Capture the cell that displays the provided text and extract its (x, y) central coordinate. 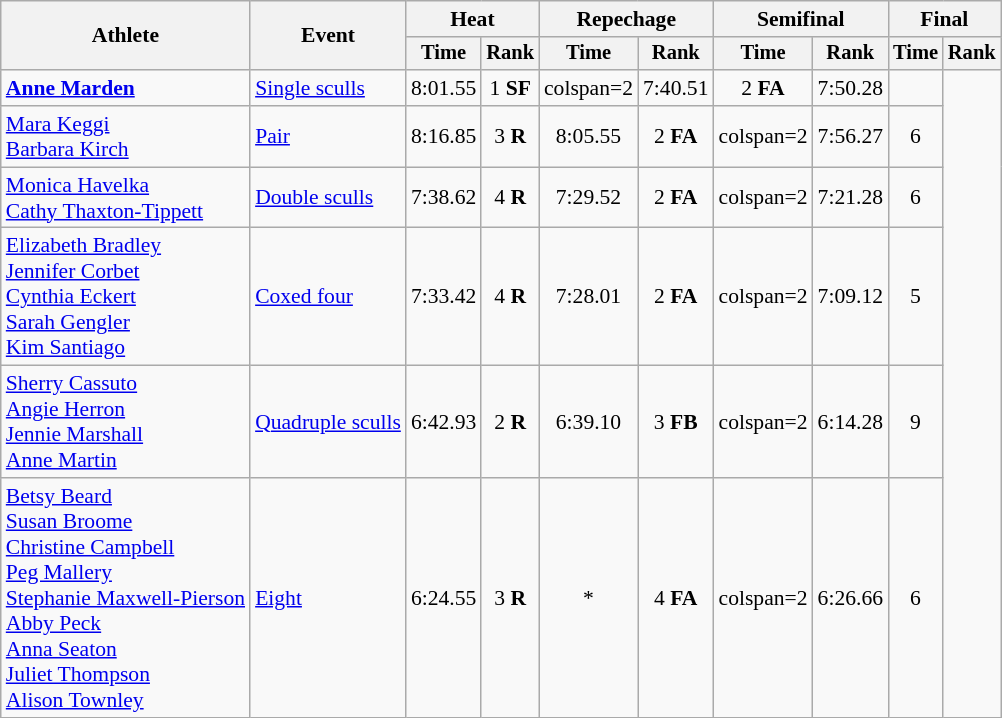
Final (944, 19)
7:56.27 (850, 136)
Quadruple sculls (328, 422)
Monica HavelkaCathy Thaxton-Tippett (126, 198)
5 (916, 297)
Coxed four (328, 297)
8:05.55 (588, 136)
Athlete (126, 36)
* (588, 598)
8:16.85 (444, 136)
4 FA (676, 598)
2 R (510, 422)
7:09.12 (850, 297)
Eight (328, 598)
6:14.28 (850, 422)
6:42.93 (444, 422)
Anne Marden (126, 88)
Semifinal (802, 19)
6:24.55 (444, 598)
7:38.62 (444, 198)
Event (328, 36)
3 FB (676, 422)
6:39.10 (588, 422)
Heat (472, 19)
Betsy BeardSusan BroomeChristine CampbellPeg MalleryStephanie Maxwell-PiersonAbby PeckAnna SeatonJuliet ThompsonAlison Townley (126, 598)
7:40.51 (676, 88)
7:29.52 (588, 198)
7:33.42 (444, 297)
Mara KeggiBarbara Kirch (126, 136)
7:28.01 (588, 297)
1 SF (510, 88)
7:50.28 (850, 88)
Single sculls (328, 88)
8:01.55 (444, 88)
Pair (328, 136)
Repechage (626, 19)
7:21.28 (850, 198)
Double sculls (328, 198)
9 (916, 422)
Elizabeth BradleyJennifer CorbetCynthia EckertSarah GenglerKim Santiago (126, 297)
6:26.66 (850, 598)
Sherry CassutoAngie HerronJennie MarshallAnne Martin (126, 422)
